Locate the cell with the specified text and output its [X, Y] center coordinate. 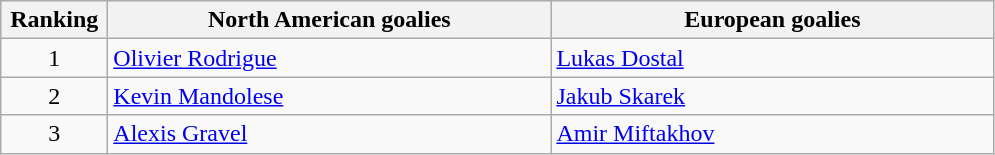
Kevin Mandolese [330, 96]
3 [54, 134]
North American goalies [330, 20]
Ranking [54, 20]
Olivier Rodrigue [330, 58]
European goalies [772, 20]
Lukas Dostal [772, 58]
2 [54, 96]
Amir Miftakhov [772, 134]
1 [54, 58]
Jakub Skarek [772, 96]
Alexis Gravel [330, 134]
